Capture the cell that displays the provided text and extract its (X, Y) central coordinate. 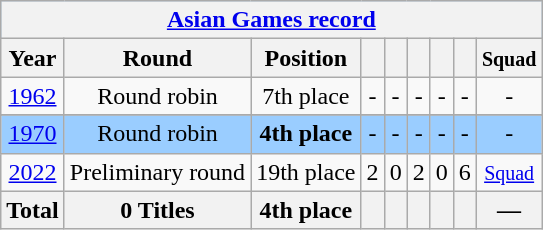
1962 (33, 96)
19th place (306, 172)
7th place (306, 96)
Year (33, 58)
2022 (33, 172)
6 (464, 172)
Round (157, 58)
Asian Games record (272, 20)
Position (306, 58)
Total (33, 210)
Preliminary round (157, 172)
1970 (33, 134)
0 Titles (157, 210)
— (509, 210)
